Detect which cell encompasses the target text, then output its [X, Y] center coordinate. 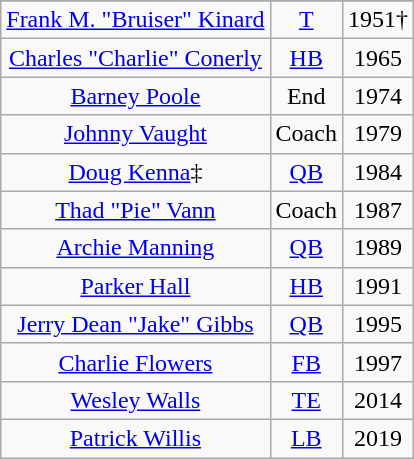
End [306, 96]
Johnny Vaught [136, 134]
Frank M. "Bruiser" Kinard [136, 20]
1984 [378, 172]
1974 [378, 96]
1997 [378, 362]
1951† [378, 20]
1995 [378, 324]
FB [306, 362]
2019 [378, 438]
Patrick Willis [136, 438]
Charles "Charlie" Conerly [136, 58]
Doug Kenna‡ [136, 172]
T [306, 20]
Jerry Dean "Jake" Gibbs [136, 324]
Charlie Flowers [136, 362]
Thad "Pie" Vann [136, 210]
LB [306, 438]
Barney Poole [136, 96]
Parker Hall [136, 286]
1987 [378, 210]
1979 [378, 134]
1991 [378, 286]
1965 [378, 58]
TE [306, 400]
Wesley Walls [136, 400]
1989 [378, 248]
2014 [378, 400]
Archie Manning [136, 248]
